Find where the given text appears and provide that cell's center as [X, Y] coordinate. 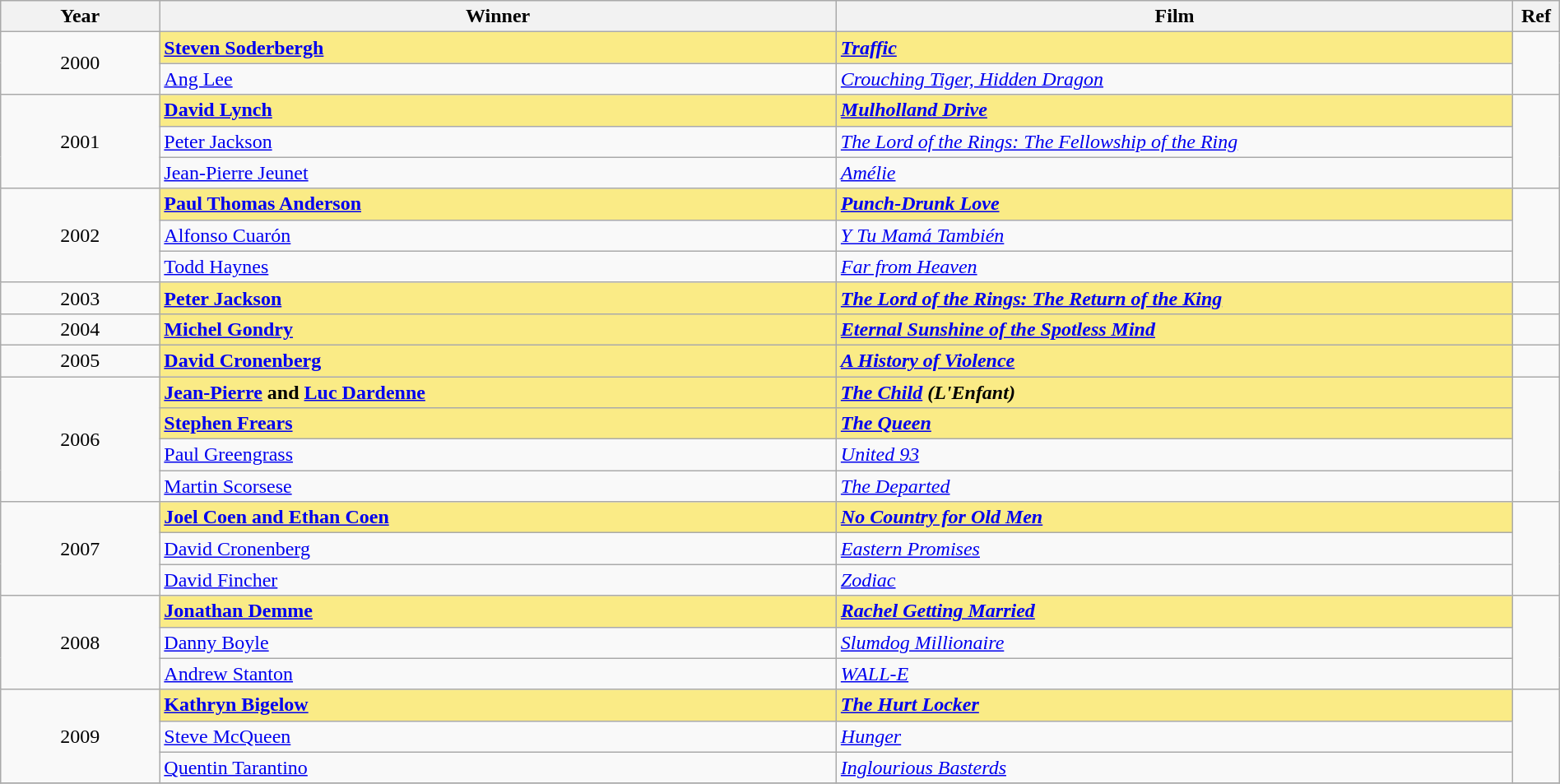
2004 [81, 329]
The Child (L'Enfant) [1174, 392]
The Queen [1174, 424]
Eastern Promises [1174, 549]
2007 [81, 549]
Crouching Tiger, Hidden Dragon [1174, 79]
Winner [498, 16]
United 93 [1174, 455]
WALL-E [1174, 674]
2008 [81, 643]
Andrew Stanton [498, 674]
Michel Gondry [498, 329]
The Lord of the Rings: The Fellowship of the Ring [1174, 141]
Year [81, 16]
2003 [81, 298]
Film [1174, 16]
Jonathan Demme [498, 611]
2000 [81, 63]
Inglourious Basterds [1174, 768]
Stephen Frears [498, 424]
Jean-Pierre Jeunet [498, 173]
David Lynch [498, 110]
Quentin Tarantino [498, 768]
Paul Greengrass [498, 455]
2001 [81, 141]
Steven Soderbergh [498, 48]
Traffic [1174, 48]
Mulholland Drive [1174, 110]
Slumdog Millionaire [1174, 643]
Joel Coen and Ethan Coen [498, 517]
A History of Violence [1174, 360]
Eternal Sunshine of the Spotless Mind [1174, 329]
Kathryn Bigelow [498, 705]
Punch-Drunk Love [1174, 204]
2002 [81, 235]
2006 [81, 439]
2005 [81, 360]
Steve McQueen [498, 736]
Todd Haynes [498, 267]
No Country for Old Men [1174, 517]
Hunger [1174, 736]
Alfonso Cuarón [498, 235]
The Hurt Locker [1174, 705]
The Departed [1174, 486]
Paul Thomas Anderson [498, 204]
David Fincher [498, 580]
Rachel Getting Married [1174, 611]
Ang Lee [498, 79]
Danny Boyle [498, 643]
Jean-Pierre and Luc Dardenne [498, 392]
Ref [1536, 16]
Martin Scorsese [498, 486]
Amélie [1174, 173]
Y Tu Mamá También [1174, 235]
Far from Heaven [1174, 267]
Zodiac [1174, 580]
2009 [81, 736]
The Lord of the Rings: The Return of the King [1174, 298]
